For the text-containing cell, return its midpoint in [X, Y] coordinate format. 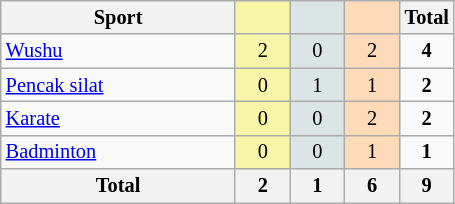
Pencak silat [118, 85]
6 [372, 186]
Sport [118, 17]
Wushu [118, 51]
Badminton [118, 152]
9 [426, 186]
Karate [118, 118]
4 [426, 51]
